Determine the [X, Y] coordinate at the center of the cell enclosing the given text.  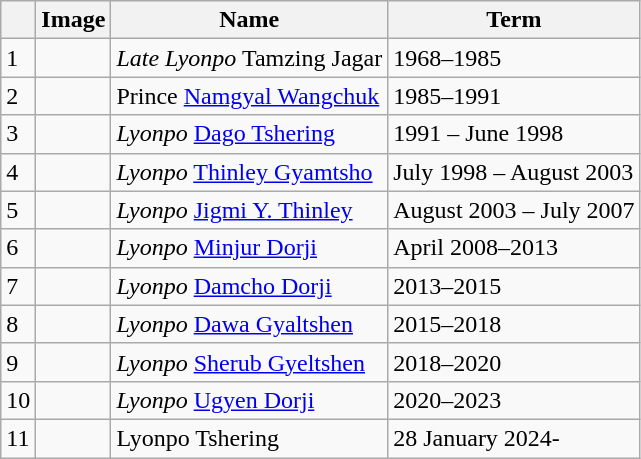
Lyonpo Ugyen Dorji [250, 400]
Prince Namgyal Wangchuk [250, 96]
2018–2020 [514, 362]
Lyonpo Dago Tshering [250, 134]
9 [18, 362]
Lyonpo Minjur Dorji [250, 248]
Lyonpo Thinley Gyamtsho [250, 172]
Lyonpo Tshering [250, 438]
3 [18, 134]
Lyonpo Dawa Gyaltshen [250, 324]
8 [18, 324]
1991 – June 1998 [514, 134]
April 2008–2013 [514, 248]
Lyonpo Sherub Gyeltshen [250, 362]
Late Lyonpo Tamzing Jagar [250, 58]
Lyonpo Jigmi Y. Thinley [250, 210]
July 1998 – August 2003 [514, 172]
10 [18, 400]
2013–2015 [514, 286]
11 [18, 438]
7 [18, 286]
2015–2018 [514, 324]
August 2003 – July 2007 [514, 210]
2 [18, 96]
Image [74, 20]
5 [18, 210]
6 [18, 248]
1 [18, 58]
Term [514, 20]
Lyonpo Damcho Dorji [250, 286]
Name [250, 20]
4 [18, 172]
28 January 2024- [514, 438]
1985–1991 [514, 96]
1968–1985 [514, 58]
2020–2023 [514, 400]
